Output the (X, Y) coordinate of the center of the cell containing the given text.  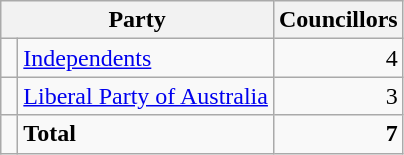
Liberal Party of Australia (146, 96)
Party (138, 20)
4 (338, 58)
7 (338, 134)
3 (338, 96)
Independents (146, 58)
Councillors (338, 20)
Total (146, 134)
